Output the [X, Y] coordinate of the center of the cell containing the given text.  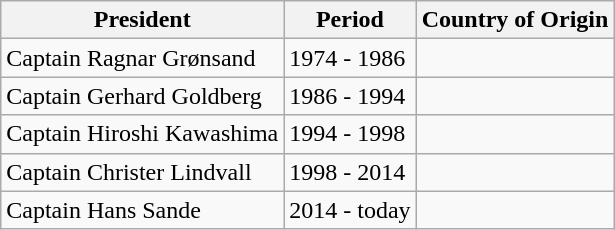
Captain Gerhard Goldberg [142, 96]
1986 - 1994 [350, 96]
Country of Origin [515, 20]
Captain Hans Sande [142, 210]
Captain Ragnar Grønsand [142, 58]
President [142, 20]
1998 - 2014 [350, 172]
2014 - today [350, 210]
1974 - 1986 [350, 58]
Captain Christer Lindvall [142, 172]
1994 - 1998 [350, 134]
Captain Hiroshi Kawashima [142, 134]
Period [350, 20]
